Identify which cell holds the provided text, then report its [x, y] central coordinate. 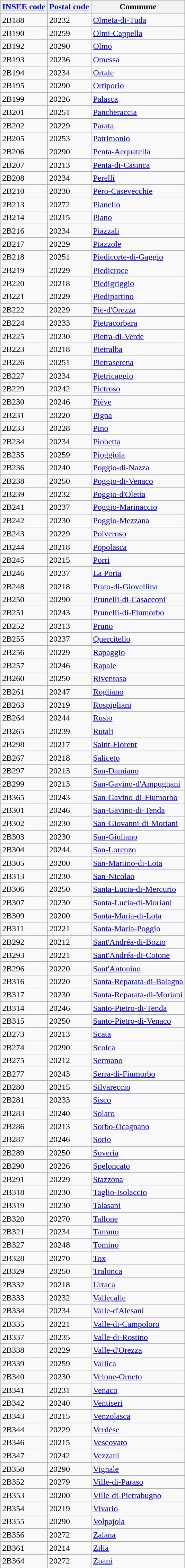
2B236 [24, 468]
2B260 [24, 679]
Poggio-d'Oletta [138, 494]
2B265 [24, 731]
Omessa [138, 60]
2B219 [24, 270]
Santo-Pietro-di-Venaco [138, 1021]
Stazzona [138, 1179]
Sermano [138, 1061]
2B321 [24, 1232]
2B252 [24, 626]
2B250 [24, 600]
San-Damiano [138, 771]
2B318 [24, 1192]
2B243 [24, 534]
Soveria [138, 1153]
2B304 [24, 850]
Valle-di-Campoloro [138, 1324]
2B280 [24, 1087]
Sisco [138, 1100]
Pruno [138, 626]
Urtaca [138, 1285]
2B327 [24, 1245]
Venaco [138, 1390]
Ortale [138, 73]
Rospigliani [138, 705]
2B341 [24, 1390]
2B210 [24, 191]
2B214 [24, 218]
2B313 [24, 876]
Rapale [138, 665]
Tallone [138, 1218]
Piazzole [138, 244]
2B256 [24, 652]
Porri [138, 560]
INSEE code [24, 7]
Polveroso [138, 534]
20235 [69, 1337]
2B251 [24, 613]
2B335 [24, 1324]
2B293 [24, 955]
2B206 [24, 152]
Olmeta-di-Tuda [138, 20]
Sant'Andréa-di-Bozio [138, 942]
2B223 [24, 349]
2B306 [24, 889]
Patrimonio [138, 138]
Sorbo-Ocagnano [138, 1126]
2B207 [24, 165]
2B273 [24, 1034]
20217 [69, 744]
Pero-Casevecchie [138, 191]
2B287 [24, 1140]
Zuani [138, 1561]
Pancheraccia [138, 112]
2B193 [24, 60]
2B263 [24, 705]
20253 [69, 138]
2B329 [24, 1271]
2B356 [24, 1535]
Silvareccio [138, 1087]
Zalana [138, 1535]
San-Gavino-di-Fiumorbo [138, 797]
Valle-d'Alesani [138, 1311]
2B248 [24, 587]
2B192 [24, 46]
2B289 [24, 1153]
2B226 [24, 362]
20231 [69, 1390]
2B220 [24, 283]
2B314 [24, 1008]
Santa-Reparata-di-Balagna [138, 981]
2B222 [24, 310]
Speloncato [138, 1166]
2B299 [24, 784]
2B286 [24, 1126]
Pioggiola [138, 455]
20248 [69, 1245]
Scata [138, 1034]
2B303 [24, 837]
Poggio-di-Nazza [138, 468]
Olmi-Cappella [138, 33]
2B246 [24, 573]
2B238 [24, 481]
2B340 [24, 1377]
2B352 [24, 1482]
2B227 [24, 375]
2B354 [24, 1508]
Rusio [138, 718]
2B301 [24, 810]
2B241 [24, 507]
2B319 [24, 1205]
Postal code [69, 7]
2B201 [24, 112]
2B353 [24, 1495]
2B361 [24, 1548]
Ville-di-Paraso [138, 1482]
Santa-Reparata-di-Moriani [138, 995]
2B195 [24, 86]
Sorio [138, 1140]
Tralonca [138, 1271]
2B346 [24, 1443]
Scolca [138, 1048]
Prunelli-di-Casacconi [138, 600]
2B315 [24, 1021]
La Porta [138, 573]
2B328 [24, 1258]
Rogliano [138, 692]
2B218 [24, 257]
Poggio-Mezzana [138, 520]
2B194 [24, 73]
2B224 [24, 323]
Poggio-di-Venaco [138, 481]
Prato-di-Giovellina [138, 587]
2B199 [24, 99]
2B334 [24, 1311]
2B311 [24, 929]
Sant'Andréa-di-Cotone [138, 955]
Saint-Florent [138, 744]
2B255 [24, 639]
2B339 [24, 1363]
2B344 [24, 1430]
Pietracorbara [138, 323]
Tox [138, 1258]
2B277 [24, 1074]
2B234 [24, 442]
Parata [138, 125]
Santa-Lucia-di-Mercurio [138, 889]
2B298 [24, 744]
2B347 [24, 1456]
2B242 [24, 520]
2B213 [24, 205]
2B216 [24, 231]
2B205 [24, 138]
2B302 [24, 824]
Piedicroce [138, 270]
2B264 [24, 718]
2B208 [24, 178]
2B261 [24, 692]
2B235 [24, 455]
2B225 [24, 336]
Riventosa [138, 679]
Vezzani [138, 1456]
Zilia [138, 1548]
Venzolasca [138, 1416]
Piobetta [138, 442]
Santa-Lucia-di-Moriani [138, 903]
Piano [138, 218]
20236 [69, 60]
Pianello [138, 205]
2B316 [24, 981]
2B343 [24, 1416]
2B305 [24, 863]
2B274 [24, 1048]
2B190 [24, 33]
Rapaggio [138, 652]
2B307 [24, 903]
Pietraserena [138, 362]
2B202 [24, 125]
20279 [69, 1482]
2B283 [24, 1113]
Solaro [138, 1113]
2B296 [24, 968]
Piedipartino [138, 297]
2B245 [24, 560]
2B257 [24, 665]
20239 [69, 731]
2B364 [24, 1561]
Commune [138, 7]
San-Lorenzo [138, 850]
Vallecalle [138, 1298]
Taglio-Isolaccio [138, 1192]
Tomino [138, 1245]
Prunelli-di-Fiumorbo [138, 613]
Pie-d'Orezza [138, 310]
Saliceto [138, 758]
Palasca [138, 99]
Serra-di-Fiumorbo [138, 1074]
2B281 [24, 1100]
San-Martino-di-Lota [138, 863]
2B350 [24, 1469]
Olmo [138, 46]
Vescovato [138, 1443]
San-Gavino-di-Tenda [138, 810]
2B239 [24, 494]
Rutali [138, 731]
Pigna [138, 415]
Velone-Orneto [138, 1377]
Ventiseri [138, 1403]
Vivario [138, 1508]
20214 [69, 1548]
Piazzali [138, 231]
Talasani [138, 1205]
20228 [69, 428]
2B365 [24, 797]
Penta-di-Casinca [138, 165]
San-Nicolao [138, 876]
Pietra-di-Verde [138, 336]
2B355 [24, 1522]
Poggio-Marinaccio [138, 507]
20247 [69, 692]
2B337 [24, 1337]
2B332 [24, 1285]
2B309 [24, 916]
2B217 [24, 244]
2B231 [24, 415]
Quercitello [138, 639]
2B317 [24, 995]
Piedicorte-di-Gaggio [138, 257]
San-Giuliano [138, 837]
2B291 [24, 1179]
Penta-Acquatella [138, 152]
Vignale [138, 1469]
Tarrano [138, 1232]
2B221 [24, 297]
Pino [138, 428]
2B275 [24, 1061]
Piève [138, 402]
Perelli [138, 178]
2B229 [24, 389]
Pietroso [138, 389]
Pietricaggio [138, 375]
Ortiporio [138, 86]
San-Giovanni-di-Moriani [138, 824]
Piedigriggio [138, 283]
Pietralba [138, 349]
2B342 [24, 1403]
Santa-Maria-di-Lota [138, 916]
2B338 [24, 1350]
Santo-Pietro-di-Tenda [138, 1008]
Volpajola [138, 1522]
Verdèse [138, 1430]
2B267 [24, 758]
Santa-Maria-Poggio [138, 929]
2B320 [24, 1218]
2B333 [24, 1298]
2B233 [24, 428]
2B230 [24, 402]
2B244 [24, 547]
Valle-d'Orezza [138, 1350]
Valle-di-Rostino [138, 1337]
Popolasca [138, 547]
Vallica [138, 1363]
2B297 [24, 771]
2B292 [24, 942]
Sant'Antonino [138, 968]
2B188 [24, 20]
San-Gavino-d'Ampugnani [138, 784]
2B290 [24, 1166]
Ville-di-Pietrabugno [138, 1495]
